Find where the given text appears and provide that cell's center as (X, Y) coordinate. 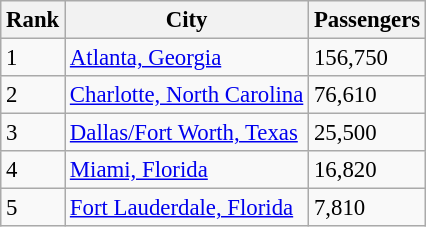
25,500 (368, 133)
2 (33, 95)
Dallas/Fort Worth, Texas (187, 133)
City (187, 20)
76,610 (368, 95)
Charlotte, North Carolina (187, 95)
156,750 (368, 58)
4 (33, 170)
Atlanta, Georgia (187, 58)
1 (33, 58)
3 (33, 133)
7,810 (368, 208)
Fort Lauderdale, Florida (187, 208)
5 (33, 208)
Miami, Florida (187, 170)
Passengers (368, 20)
16,820 (368, 170)
Rank (33, 20)
